Output the (x, y) coordinate of the center of the cell containing the given text.  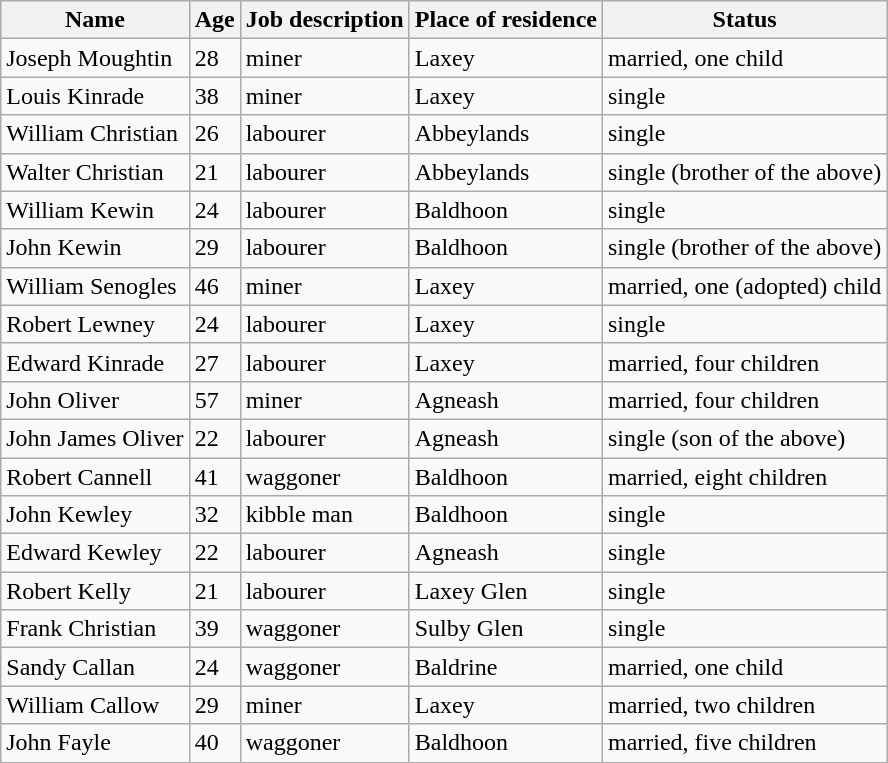
Robert Kelly (95, 591)
46 (214, 286)
Status (744, 20)
married, eight children (744, 477)
Louis Kinrade (95, 96)
57 (214, 400)
26 (214, 134)
Walter Christian (95, 172)
Frank Christian (95, 629)
27 (214, 362)
John Kewley (95, 515)
Robert Lewney (95, 324)
Joseph Moughtin (95, 58)
John Oliver (95, 400)
28 (214, 58)
Robert Cannell (95, 477)
38 (214, 96)
Sulby Glen (506, 629)
Place of residence (506, 20)
William Kewin (95, 210)
39 (214, 629)
41 (214, 477)
William Callow (95, 705)
William Senogles (95, 286)
kibble man (324, 515)
married, one (adopted) child (744, 286)
Baldrine (506, 667)
Edward Kinrade (95, 362)
Sandy Callan (95, 667)
32 (214, 515)
Edward Kewley (95, 553)
John James Oliver (95, 438)
William Christian (95, 134)
John Kewin (95, 248)
Job description (324, 20)
Laxey Glen (506, 591)
Name (95, 20)
married, two children (744, 705)
Age (214, 20)
married, five children (744, 743)
John Fayle (95, 743)
40 (214, 743)
single (son of the above) (744, 438)
